Find where the given text appears and provide that cell's center as [X, Y] coordinate. 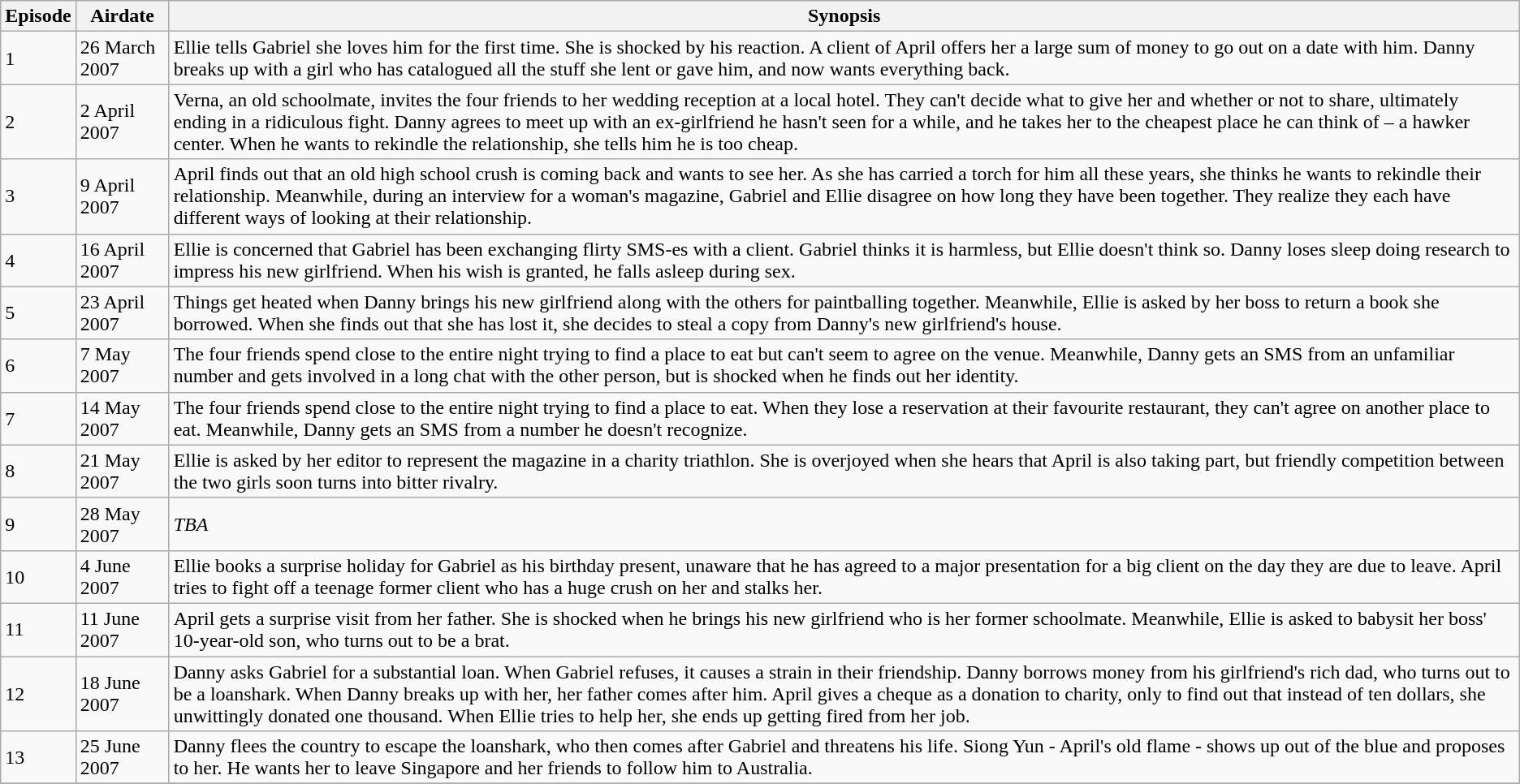
4 [38, 260]
2 April 2007 [122, 122]
9 April 2007 [122, 196]
Episode [38, 16]
10 [38, 576]
12 [38, 693]
8 [38, 471]
11 June 2007 [122, 630]
28 May 2007 [122, 524]
7 May 2007 [122, 365]
18 June 2007 [122, 693]
Synopsis [844, 16]
14 May 2007 [122, 419]
3 [38, 196]
26 March 2007 [122, 58]
9 [38, 524]
1 [38, 58]
5 [38, 313]
23 April 2007 [122, 313]
7 [38, 419]
6 [38, 365]
2 [38, 122]
25 June 2007 [122, 758]
21 May 2007 [122, 471]
13 [38, 758]
Airdate [122, 16]
4 June 2007 [122, 576]
TBA [844, 524]
16 April 2007 [122, 260]
11 [38, 630]
